Return the (X, Y) coordinate for the center point of the cell that contains the specified text.  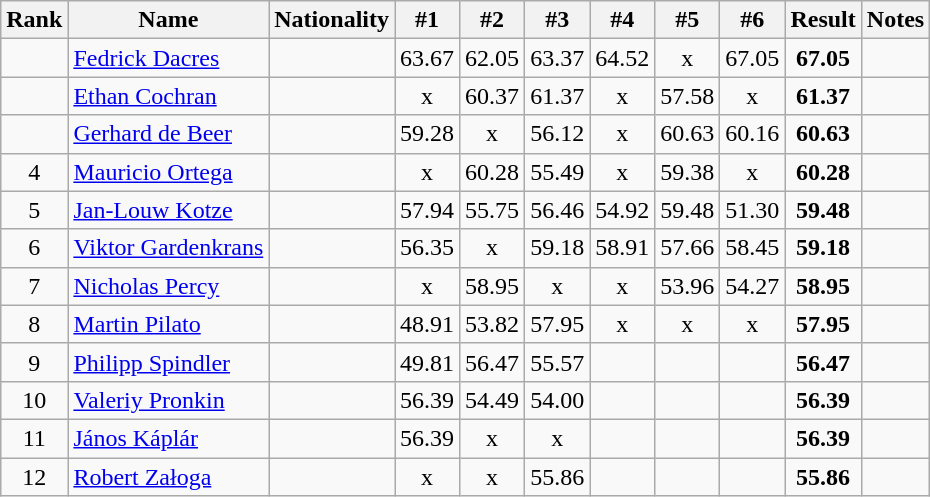
Robert Załoga (168, 477)
Gerhard de Beer (168, 134)
60.16 (752, 134)
59.28 (426, 134)
Name (168, 20)
54.49 (492, 400)
#1 (426, 20)
54.92 (622, 210)
56.35 (426, 248)
10 (34, 400)
57.66 (688, 248)
Mauricio Ortega (168, 172)
János Káplár (168, 438)
56.46 (558, 210)
Result (823, 20)
58.45 (752, 248)
4 (34, 172)
49.81 (426, 362)
6 (34, 248)
54.00 (558, 400)
55.57 (558, 362)
Rank (34, 20)
53.82 (492, 324)
Ethan Cochran (168, 96)
8 (34, 324)
Notes (895, 20)
57.58 (688, 96)
60.37 (492, 96)
63.67 (426, 58)
Philipp Spindler (168, 362)
58.91 (622, 248)
11 (34, 438)
Jan-Louw Kotze (168, 210)
Viktor Gardenkrans (168, 248)
Nationality (332, 20)
#4 (622, 20)
53.96 (688, 286)
54.27 (752, 286)
Nicholas Percy (168, 286)
57.94 (426, 210)
#3 (558, 20)
7 (34, 286)
Martin Pilato (168, 324)
#2 (492, 20)
12 (34, 477)
55.49 (558, 172)
9 (34, 362)
Valeriy Pronkin (168, 400)
56.12 (558, 134)
51.30 (752, 210)
63.37 (558, 58)
#5 (688, 20)
5 (34, 210)
55.75 (492, 210)
Fedrick Dacres (168, 58)
64.52 (622, 58)
#6 (752, 20)
48.91 (426, 324)
62.05 (492, 58)
59.38 (688, 172)
